Search for the cell housing the specified text and yield its [X, Y] center coordinate. 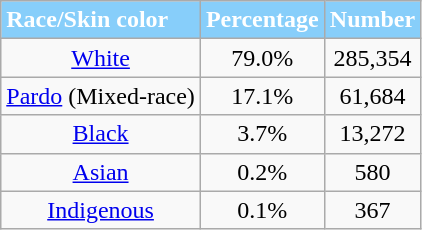
Number [372, 20]
285,354 [372, 58]
580 [372, 172]
17.1% [262, 96]
3.7% [262, 134]
Indigenous [101, 210]
79.0% [262, 58]
Percentage [262, 20]
0.1% [262, 210]
Race/Skin color [101, 20]
Asian [101, 172]
61,684 [372, 96]
Black [101, 134]
0.2% [262, 172]
367 [372, 210]
White [101, 58]
13,272 [372, 134]
Pardo (Mixed-race) [101, 96]
